Output the [x, y] coordinate of the center of the cell containing the given text.  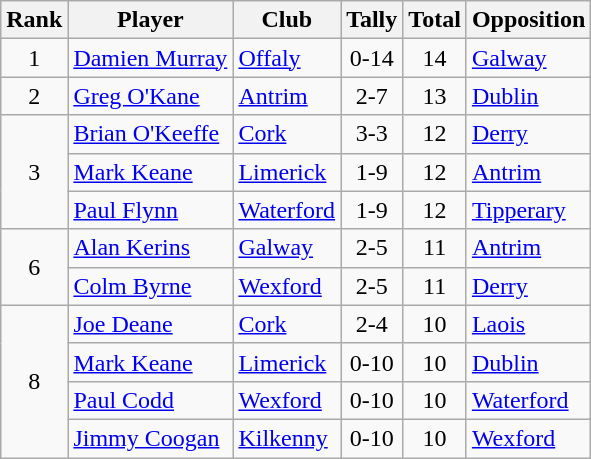
Club [287, 20]
Kilkenny [287, 438]
Offaly [287, 58]
Rank [34, 20]
Laois [528, 324]
2 [34, 96]
Brian O'Keeffe [150, 134]
Colm Byrne [150, 286]
Opposition [528, 20]
6 [34, 267]
Joe Deane [150, 324]
3 [34, 172]
1 [34, 58]
8 [34, 381]
Paul Flynn [150, 210]
Tipperary [528, 210]
Alan Kerins [150, 248]
Tally [372, 20]
13 [435, 96]
Paul Codd [150, 400]
Jimmy Coogan [150, 438]
14 [435, 58]
3-3 [372, 134]
Player [150, 20]
0-14 [372, 58]
Damien Murray [150, 58]
Greg O'Kane [150, 96]
2-7 [372, 96]
Total [435, 20]
2-4 [372, 324]
